Identify which cell holds the provided text, then report its [X, Y] central coordinate. 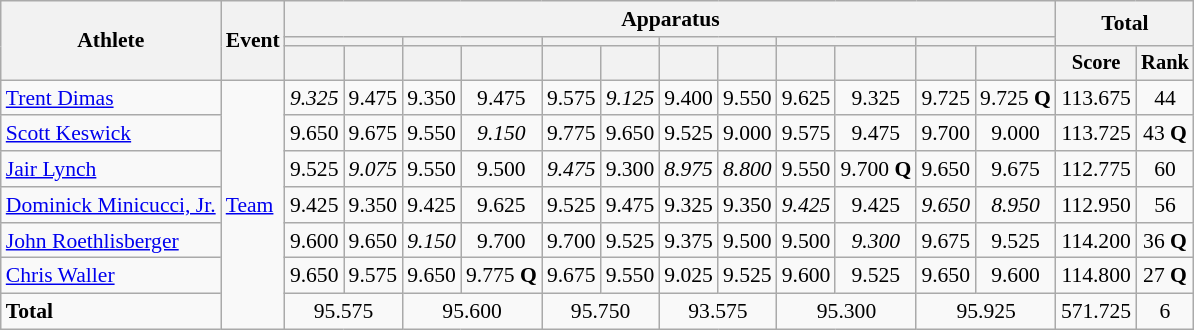
114.200 [1096, 241]
44 [1165, 98]
6 [1165, 312]
Athlete [111, 40]
571.725 [1096, 312]
36 Q [1165, 241]
Jair Lynch [111, 169]
Event [253, 40]
9.125 [630, 98]
9.725 Q [1016, 98]
9.775 [572, 134]
9.025 [688, 276]
95.925 [986, 312]
Scott Keswick [111, 134]
Rank [1165, 63]
8.800 [748, 169]
Dominick Minicucci, Jr. [111, 205]
27 Q [1165, 276]
95.600 [472, 312]
9.775 Q [502, 276]
95.300 [847, 312]
112.950 [1096, 205]
8.950 [1016, 205]
Apparatus [670, 19]
8.975 [688, 169]
Trent Dimas [111, 98]
John Roethlisberger [111, 241]
Team [253, 204]
114.800 [1096, 276]
93.575 [718, 312]
9.700 Q [876, 169]
95.575 [344, 312]
112.775 [1096, 169]
9.725 [946, 98]
9.375 [688, 241]
Score [1096, 63]
43 Q [1165, 134]
Chris Waller [111, 276]
60 [1165, 169]
113.725 [1096, 134]
9.400 [688, 98]
56 [1165, 205]
113.675 [1096, 98]
9.075 [374, 169]
95.750 [600, 312]
